Find where the given text appears and provide that cell's center as [x, y] coordinate. 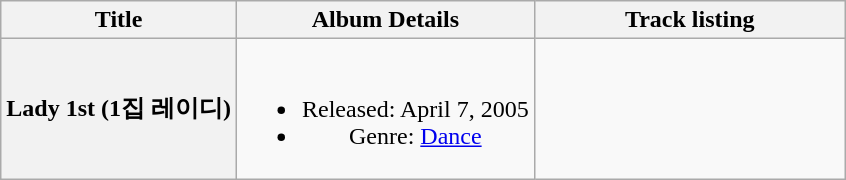
Track listing [690, 20]
Title [119, 20]
Lady 1st (1집 레이디) [119, 109]
Album Details [385, 20]
Released: April 7, 2005Genre: Dance [385, 109]
